Identify which cell holds the provided text, then report its [X, Y] central coordinate. 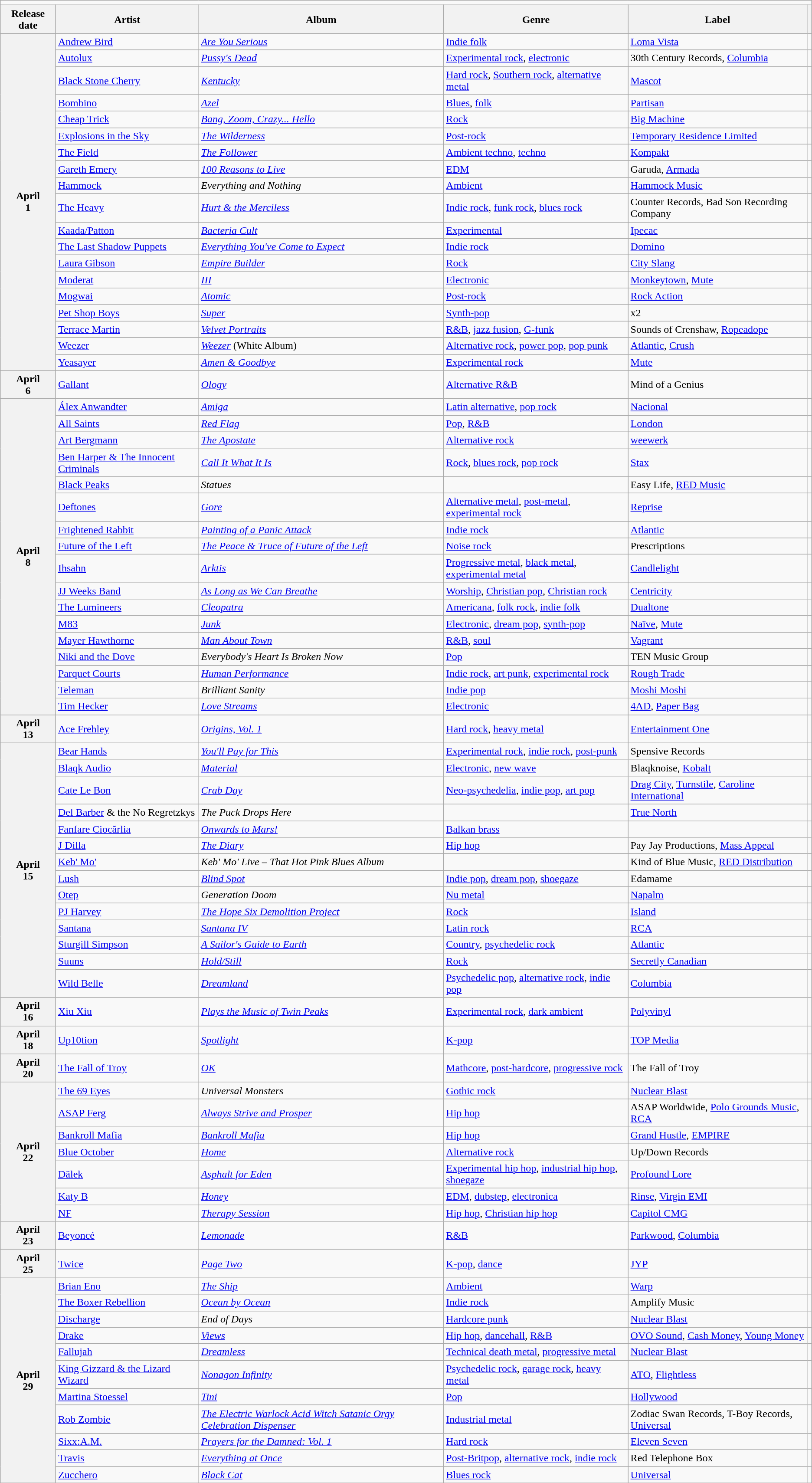
Autolux [127, 58]
Hold/Still [321, 961]
Vagrant [717, 640]
The Wilderness [321, 136]
Polyvinyl [717, 1012]
Hard rock [536, 1441]
Tini [321, 1397]
Experimental hip hop, industrial hip hop, shoegaze [536, 1174]
R&B [536, 1236]
Monkeytown, Mute [717, 280]
Counter Records, Bad Son Recording Company [717, 207]
April15 [28, 870]
Amplify Music [717, 1303]
Stax [717, 463]
Arktis [321, 568]
Ace Frehley [127, 729]
Up/Down Records [717, 1152]
OVO Sound, Cash Money, Young Money [717, 1335]
Santana IV [321, 928]
Centricity [717, 591]
Country, psychedelic rock [536, 945]
Velvet Portraits [321, 329]
Experimental [536, 230]
Red Flag [321, 423]
ASAP Ferg [127, 1112]
Ben Harper & The Innocent Criminals [127, 463]
Andrew Bird [127, 42]
Americana, folk rock, indie folk [536, 607]
Mind of a Genius [717, 384]
Hollywood [717, 1397]
Indie pop [536, 690]
The Last Shadow Puppets [127, 247]
Home [321, 1152]
M83 [127, 624]
The Follower [321, 152]
Island [717, 912]
Weezer (White Album) [321, 346]
Red Telephone Box [717, 1458]
City Slang [717, 263]
Lemonade [321, 1236]
Laura Gibson [127, 263]
Dreamland [321, 983]
Prayers for the Damned: Vol. 1 [321, 1441]
The Ship [321, 1286]
Sturgill Simpson [127, 945]
ASAP Worldwide, Polo Grounds Music, RCA [717, 1112]
Bombino [127, 103]
The Apostate [321, 440]
Otep [127, 895]
Nu metal [536, 895]
Hip hop, Christian hip hop [536, 1213]
Art Bergmann [127, 440]
Crab Day [321, 790]
Rock Action [717, 296]
The Diary [321, 846]
Everything and Nothing [321, 185]
Noise rock [536, 546]
Gore [321, 507]
Parquet Courts [127, 673]
Black Cat [321, 1475]
Call It What It Is [321, 463]
Balkan brass [536, 829]
Post-Britpop, alternative rock, indie rock [536, 1458]
Alternative R&B [536, 384]
Deftones [127, 507]
Indie rock, art punk, experimental rock [536, 673]
Black Peaks [127, 485]
Alternative metal, post-metal, experimental rock [536, 507]
Yeasayer [127, 362]
Big Machine [717, 119]
Latin alternative, pop rock [536, 407]
Mascot [717, 81]
Fallujah [127, 1352]
Blues, folk [536, 103]
Hard rock, heavy metal [536, 729]
Genre [536, 19]
R&B, jazz fusion, G-funk [536, 329]
Kompakt [717, 152]
Moderat [127, 280]
Blues rock [536, 1475]
Everybody's Heart Is Broken Now [321, 657]
The Field [127, 152]
Empire Builder [321, 263]
Domino [717, 247]
Pussy's Dead [321, 58]
Warp [717, 1286]
April20 [28, 1068]
Drag City, Turnstile, Caroline International [717, 790]
Hammock Music [717, 185]
Page Two [321, 1263]
Onwards to Mars! [321, 829]
Entertainment One [717, 729]
Industrial metal [536, 1419]
Amiga [321, 407]
Álex Anwandter [127, 407]
Cheap Trick [127, 119]
Always Strive and Prosper [321, 1112]
Indie pop, dream pop, shoegaze [536, 879]
Rob Zombie [127, 1419]
Grand Hustle, EMPIRE [717, 1135]
Generation Doom [321, 895]
Gareth Emery [127, 169]
Origins, Vol. 1 [321, 729]
Discharge [127, 1319]
Album [321, 19]
Tim Hecker [127, 706]
Kentucky [321, 81]
RCA [717, 928]
Dälek [127, 1174]
Capitol CMG [717, 1213]
Experimental rock [536, 362]
Universal [717, 1475]
Experimental rock, indie rock, post-punk [536, 751]
NF [127, 1213]
K-pop, dance [536, 1263]
Keb' Mo' [127, 862]
Up10tion [127, 1040]
OK [321, 1068]
Reprise [717, 507]
Brian Eno [127, 1286]
April22 [28, 1152]
Synth-pop [536, 313]
The Puck Drops Here [321, 812]
Blind Spot [321, 879]
Atlantic, Crush [717, 346]
Spotlight [321, 1040]
London [717, 423]
Bang, Zoom, Crazy... Hello [321, 119]
Blue October [127, 1152]
JYP [717, 1263]
Amen & Goodbye [321, 362]
weewerk [717, 440]
Twice [127, 1263]
Ology [321, 384]
April25 [28, 1263]
Moshi Moshi [717, 690]
April29 [28, 1381]
Ipecac [717, 230]
Rinse, Virgin EMI [717, 1197]
TEN Music Group [717, 657]
Love Streams [321, 706]
Pet Shop Boys [127, 313]
Fanfare Ciocărlia [127, 829]
Mathcore, post-hardcore, progressive rock [536, 1068]
Explosions in the Sky [127, 136]
Asphalt for Eden [321, 1174]
Dualtone [717, 607]
The Heavy [127, 207]
Cate Le Bon [127, 790]
Electronic, new wave [536, 768]
Everything at Once [321, 1458]
TOP Media [717, 1040]
Ihsahn [127, 568]
Human Performance [321, 673]
Neo-psychedelia, indie pop, art pop [536, 790]
Worship, Christian pop, Christian rock [536, 591]
Frightened Rabbit [127, 530]
ATO, Flightless [717, 1375]
Zucchero [127, 1475]
Honey [321, 1197]
April23 [28, 1236]
Terrace Martin [127, 329]
Azel [321, 103]
PJ Harvey [127, 912]
Hurt & the Merciless [321, 207]
End of Days [321, 1319]
Travis [127, 1458]
Suuns [127, 961]
Black Stone Cherry [127, 81]
Parkwood, Columbia [717, 1236]
Blaqknoise, Kobalt [717, 768]
Psychedelic pop, alternative rock, indie pop [536, 983]
April1 [28, 202]
The 69 Eyes [127, 1090]
Drake [127, 1335]
Ocean by Ocean [321, 1303]
Candlelight [717, 568]
Future of the Left [127, 546]
Super [321, 313]
Gallant [127, 384]
The Electric Warlock Acid Witch Satanic Orgy Celebration Dispenser [321, 1419]
Painting of a Panic Attack [321, 530]
Easy Life, RED Music [717, 485]
Mogwai [127, 296]
Cleopatra [321, 607]
Hardcore punk [536, 1319]
Pay Jay Productions, Mass Appeal [717, 846]
April16 [28, 1012]
Technical death metal, progressive metal [536, 1352]
Weezer [127, 346]
Eleven Seven [717, 1441]
Dreamless [321, 1352]
EDM [536, 169]
Ambient techno, techno [536, 152]
Rough Trade [717, 673]
Profound Lore [717, 1174]
Blaqk Audio [127, 768]
Rock, blues rock, pop rock [536, 463]
April18 [28, 1040]
Mayer Hawthorne [127, 640]
Nonagon Infinity [321, 1375]
Everything You've Come to Expect [321, 247]
A Sailor's Guide to Earth [321, 945]
Alternative rock, power pop, pop punk [536, 346]
Indie rock, funk rock, blues rock [536, 207]
Martina Stoessel [127, 1397]
You'll Pay for This [321, 751]
Spensive Records [717, 751]
True North [717, 812]
Statues [321, 485]
Latin rock [536, 928]
III [321, 280]
Indie folk [536, 42]
Release date [28, 19]
Prescriptions [717, 546]
Gothic rock [536, 1090]
Mute [717, 362]
Junk [321, 624]
Bacteria Cult [321, 230]
The Boxer Rebellion [127, 1303]
Bear Hands [127, 751]
Man About Town [321, 640]
Psychedelic rock, garage rock, heavy metal [536, 1375]
30th Century Records, Columbia [717, 58]
EDM, dubstep, electronica [536, 1197]
Partisan [717, 103]
Katy B [127, 1197]
April13 [28, 729]
Experimental rock, electronic [536, 58]
Electronic, dream pop, synth-pop [536, 624]
The Hope Six Demolition Project [321, 912]
Atomic [321, 296]
Hard rock, Southern rock, alternative metal [536, 81]
Views [321, 1335]
Beyoncé [127, 1236]
Label [717, 19]
100 Reasons to Live [321, 169]
Hip hop, dancehall, R&B [536, 1335]
Experimental rock, dark ambient [536, 1012]
Sixx:A.M. [127, 1441]
Keb' Mo' Live – That Hot Pink Blues Album [321, 862]
Zodiac Swan Records, T-Boy Records, Universal [717, 1419]
Artist [127, 19]
King Gizzard & the Lizard Wizard [127, 1375]
April6 [28, 384]
Brilliant Sanity [321, 690]
Pop, R&B [536, 423]
Wild Belle [127, 983]
Kaada/Patton [127, 230]
4AD, Paper Bag [717, 706]
Temporary Residence Limited [717, 136]
Plays the Music of Twin Peaks [321, 1012]
Are You Serious [321, 42]
R&B, soul [536, 640]
Santana [127, 928]
JJ Weeks Band [127, 591]
Nacional [717, 407]
Therapy Session [321, 1213]
Del Barber & the No Regretzkys [127, 812]
Niki and the Dove [127, 657]
Xiu Xiu [127, 1012]
Naïve, Mute [717, 624]
Edamame [717, 879]
Lush [127, 879]
Kind of Blue Music, RED Distribution [717, 862]
Loma Vista [717, 42]
Progressive metal, black metal, experimental metal [536, 568]
As Long as We Can Breathe [321, 591]
Material [321, 768]
x2 [717, 313]
Hammock [127, 185]
Napalm [717, 895]
The Lumineers [127, 607]
The Peace & Truce of Future of the Left [321, 546]
Sounds of Crenshaw, Ropeadope [717, 329]
Teleman [127, 690]
Columbia [717, 983]
April8 [28, 557]
J Dilla [127, 846]
K-pop [536, 1040]
Garuda, Armada [717, 169]
All Saints [127, 423]
Universal Monsters [321, 1090]
Secretly Canadian [717, 961]
